For the text-containing cell, return its midpoint in [x, y] coordinate format. 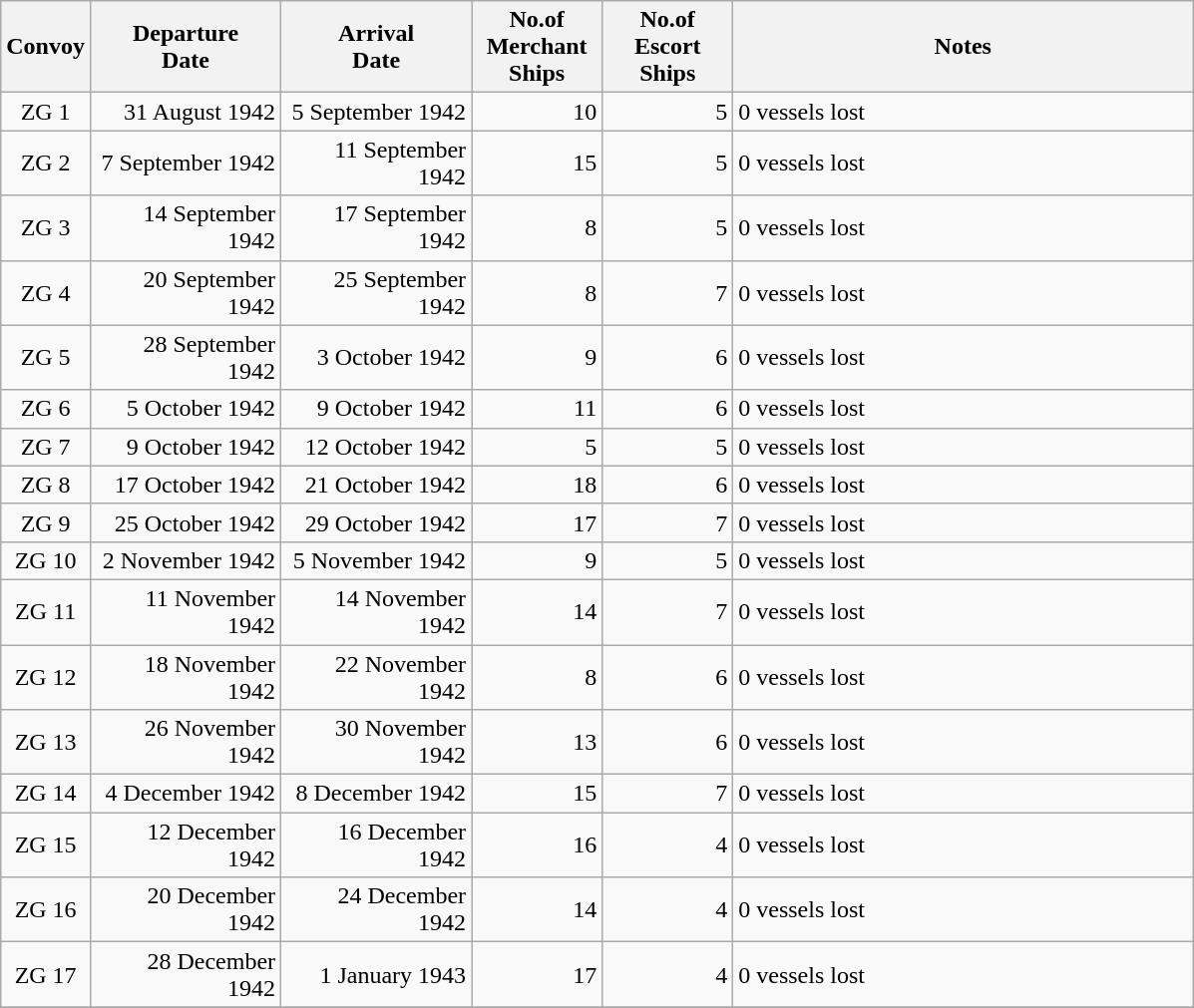
ZG 15 [46, 845]
25 September 1942 [377, 293]
7 September 1942 [186, 164]
DepartureDate [186, 47]
17 September 1942 [377, 227]
Notes [964, 47]
5 November 1942 [377, 560]
ZG 12 [46, 676]
16 [537, 845]
ArrivalDate [377, 47]
31 August 1942 [186, 112]
20 September 1942 [186, 293]
ZG 11 [46, 612]
8 December 1942 [377, 794]
ZG 6 [46, 409]
ZG 17 [46, 975]
26 November 1942 [186, 742]
12 October 1942 [377, 447]
16 December 1942 [377, 845]
14 September 1942 [186, 227]
No.of Merchant Ships [537, 47]
14 November 1942 [377, 612]
11 November 1942 [186, 612]
11 September 1942 [377, 164]
1 January 1943 [377, 975]
ZG 10 [46, 560]
ZG 1 [46, 112]
ZG 3 [46, 227]
17 October 1942 [186, 485]
No.of Escort Ships [668, 47]
12 December 1942 [186, 845]
18 [537, 485]
2 November 1942 [186, 560]
3 October 1942 [377, 357]
ZG 9 [46, 522]
24 December 1942 [377, 909]
ZG 16 [46, 909]
ZG 7 [46, 447]
28 September 1942 [186, 357]
ZG 8 [46, 485]
ZG 5 [46, 357]
10 [537, 112]
20 December 1942 [186, 909]
11 [537, 409]
25 October 1942 [186, 522]
ZG 13 [46, 742]
4 December 1942 [186, 794]
28 December 1942 [186, 975]
ZG 14 [46, 794]
30 November 1942 [377, 742]
21 October 1942 [377, 485]
5 September 1942 [377, 112]
13 [537, 742]
22 November 1942 [377, 676]
ZG 4 [46, 293]
ZG 2 [46, 164]
18 November 1942 [186, 676]
5 October 1942 [186, 409]
Convoy [46, 47]
29 October 1942 [377, 522]
